Return (x, y) of the center of cell containing provided text 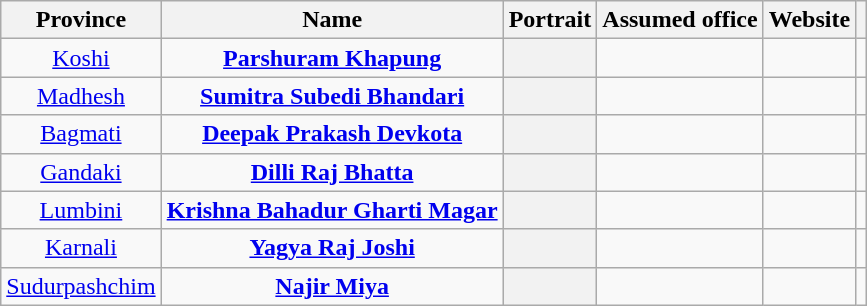
Assumed office (680, 20)
Website (809, 20)
Yagya Raj Joshi (332, 248)
Najir Miya (332, 286)
Bagmati (81, 134)
Gandaki (81, 172)
Name (332, 20)
Madhesh (81, 96)
Parshuram Khapung (332, 58)
Lumbini (81, 210)
Province (81, 20)
Sudurpashchim (81, 286)
Dilli Raj Bhatta (332, 172)
Karnali (81, 248)
Deepak Prakash Devkota (332, 134)
Portrait (550, 20)
Krishna Bahadur Gharti Magar (332, 210)
Koshi (81, 58)
Sumitra Subedi Bhandari (332, 96)
